Determine the [X, Y] coordinate at the center of the cell enclosing the given text.  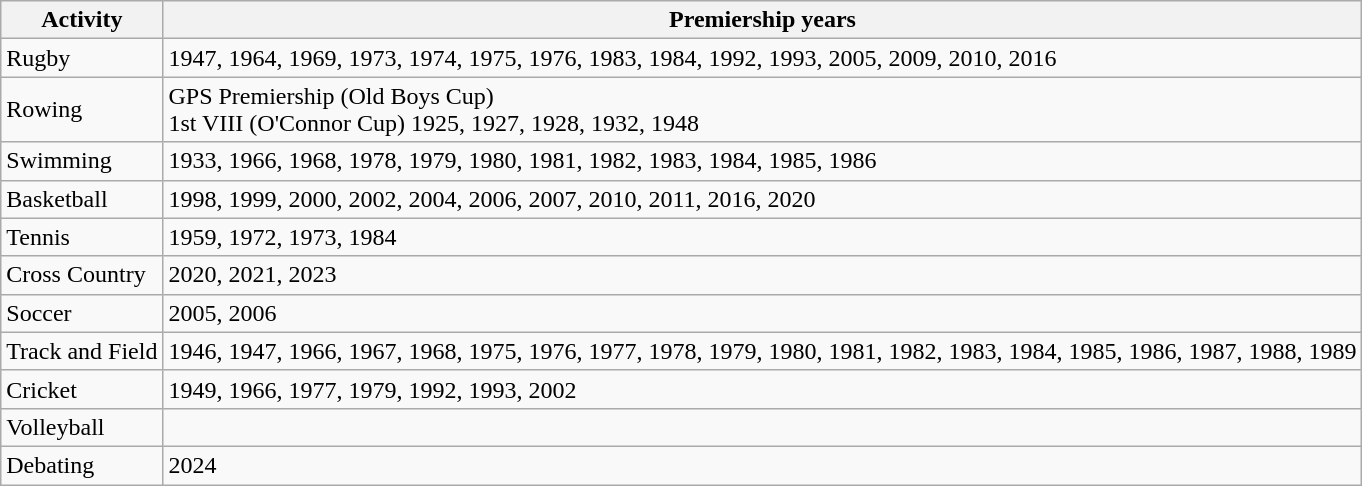
2024 [762, 465]
1933, 1966, 1968, 1978, 1979, 1980, 1981, 1982, 1983, 1984, 1985, 1986 [762, 161]
2005, 2006 [762, 313]
1959, 1972, 1973, 1984 [762, 237]
Activity [82, 20]
Premiership years [762, 20]
Debating [82, 465]
Track and Field [82, 351]
Basketball [82, 199]
Rugby [82, 58]
Tennis [82, 237]
Cross Country [82, 275]
Swimming [82, 161]
1949, 1966, 1977, 1979, 1992, 1993, 2002 [762, 389]
Rowing [82, 110]
1946, 1947, 1966, 1967, 1968, 1975, 1976, 1977, 1978, 1979, 1980, 1981, 1982, 1983, 1984, 1985, 1986, 1987, 1988, 1989 [762, 351]
1998, 1999, 2000, 2002, 2004, 2006, 2007, 2010, 2011, 2016, 2020 [762, 199]
Cricket [82, 389]
GPS Premiership (Old Boys Cup)1st VIII (O'Connor Cup) 1925, 1927, 1928, 1932, 1948 [762, 110]
Soccer [82, 313]
2020, 2021, 2023 [762, 275]
Volleyball [82, 427]
1947, 1964, 1969, 1973, 1974, 1975, 1976, 1983, 1984, 1992, 1993, 2005, 2009, 2010, 2016 [762, 58]
